Determine the [x, y] coordinate at the center of the cell enclosing the given text.  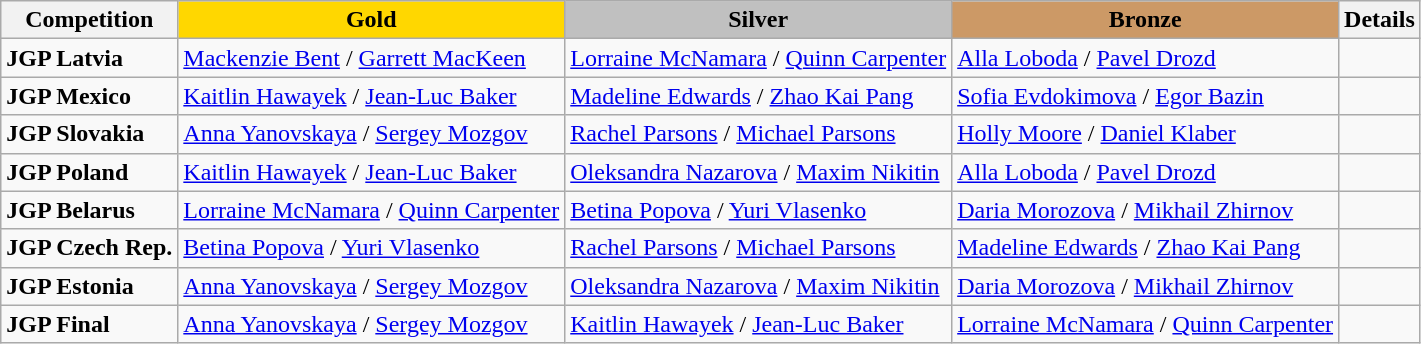
Holly Moore / Daniel Klaber [1146, 134]
JGP Latvia [90, 58]
JGP Slovakia [90, 134]
Silver [758, 20]
JGP Czech Rep. [90, 248]
JGP Estonia [90, 286]
Competition [90, 20]
Sofia Evdokimova / Egor Bazin [1146, 96]
JGP Belarus [90, 210]
Gold [372, 20]
JGP Poland [90, 172]
Bronze [1146, 20]
Mackenzie Bent / Garrett MacKeen [372, 58]
Details [1380, 20]
JGP Mexico [90, 96]
JGP Final [90, 324]
